Pinpoint the cell where the given text exists, returning its (x, y) midpoint coordinate. 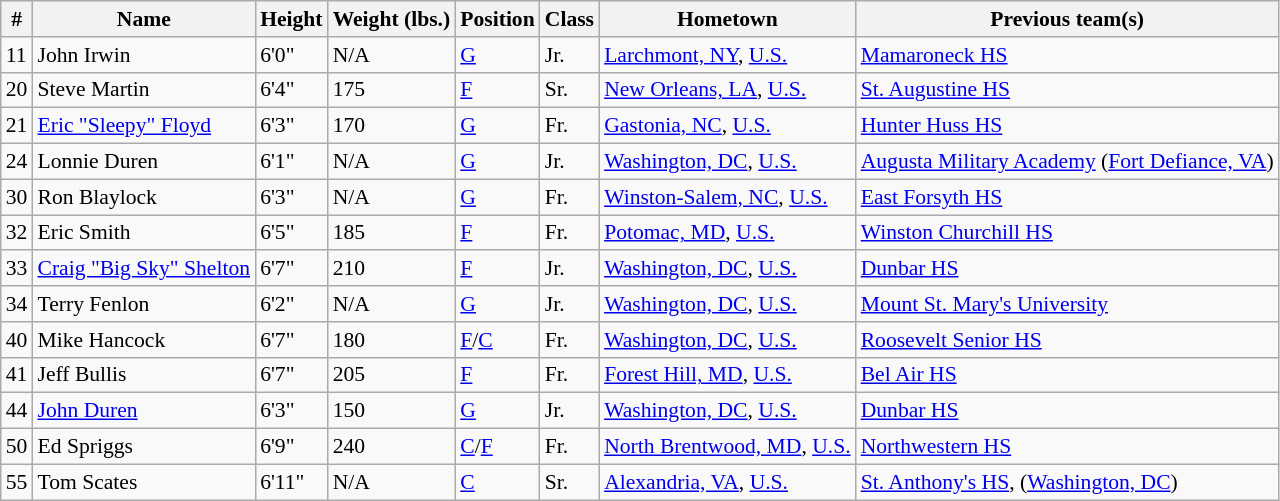
Lonnie Duren (144, 162)
Class (570, 19)
30 (17, 197)
Hometown (728, 19)
Hunter Huss HS (1068, 126)
Weight (lbs.) (392, 19)
Eric Smith (144, 233)
Height (291, 19)
Steve Martin (144, 90)
Craig "Big Sky" Shelton (144, 269)
Mike Hancock (144, 340)
6'1" (291, 162)
Bel Air HS (1068, 375)
Name (144, 19)
Jeff Bullis (144, 375)
Gastonia, NC, U.S. (728, 126)
Roosevelt Senior HS (1068, 340)
20 (17, 90)
C (497, 482)
Alexandria, VA, U.S. (728, 482)
John Duren (144, 411)
Forest Hill, MD, U.S. (728, 375)
St. Augustine HS (1068, 90)
21 (17, 126)
6'0" (291, 55)
Augusta Military Academy (Fort Defiance, VA) (1068, 162)
Previous team(s) (1068, 19)
John Irwin (144, 55)
6'2" (291, 304)
Winston Churchill HS (1068, 233)
North Brentwood, MD, U.S. (728, 447)
6'9" (291, 447)
240 (392, 447)
40 (17, 340)
Eric "Sleepy" Floyd (144, 126)
East Forsyth HS (1068, 197)
170 (392, 126)
Ed Spriggs (144, 447)
St. Anthony's HS, (Washington, DC) (1068, 482)
Larchmont, NY, U.S. (728, 55)
Mount St. Mary's University (1068, 304)
Terry Fenlon (144, 304)
34 (17, 304)
175 (392, 90)
New Orleans, LA, U.S. (728, 90)
150 (392, 411)
6'4" (291, 90)
41 (17, 375)
C/F (497, 447)
Tom Scates (144, 482)
6'11" (291, 482)
6'5" (291, 233)
185 (392, 233)
Ron Blaylock (144, 197)
# (17, 19)
33 (17, 269)
44 (17, 411)
55 (17, 482)
Mamaroneck HS (1068, 55)
180 (392, 340)
Position (497, 19)
50 (17, 447)
210 (392, 269)
F/C (497, 340)
205 (392, 375)
Northwestern HS (1068, 447)
24 (17, 162)
Potomac, MD, U.S. (728, 233)
11 (17, 55)
Winston-Salem, NC, U.S. (728, 197)
32 (17, 233)
